Scan for the cell matching the given text and deliver its (x, y) coordinate at center. 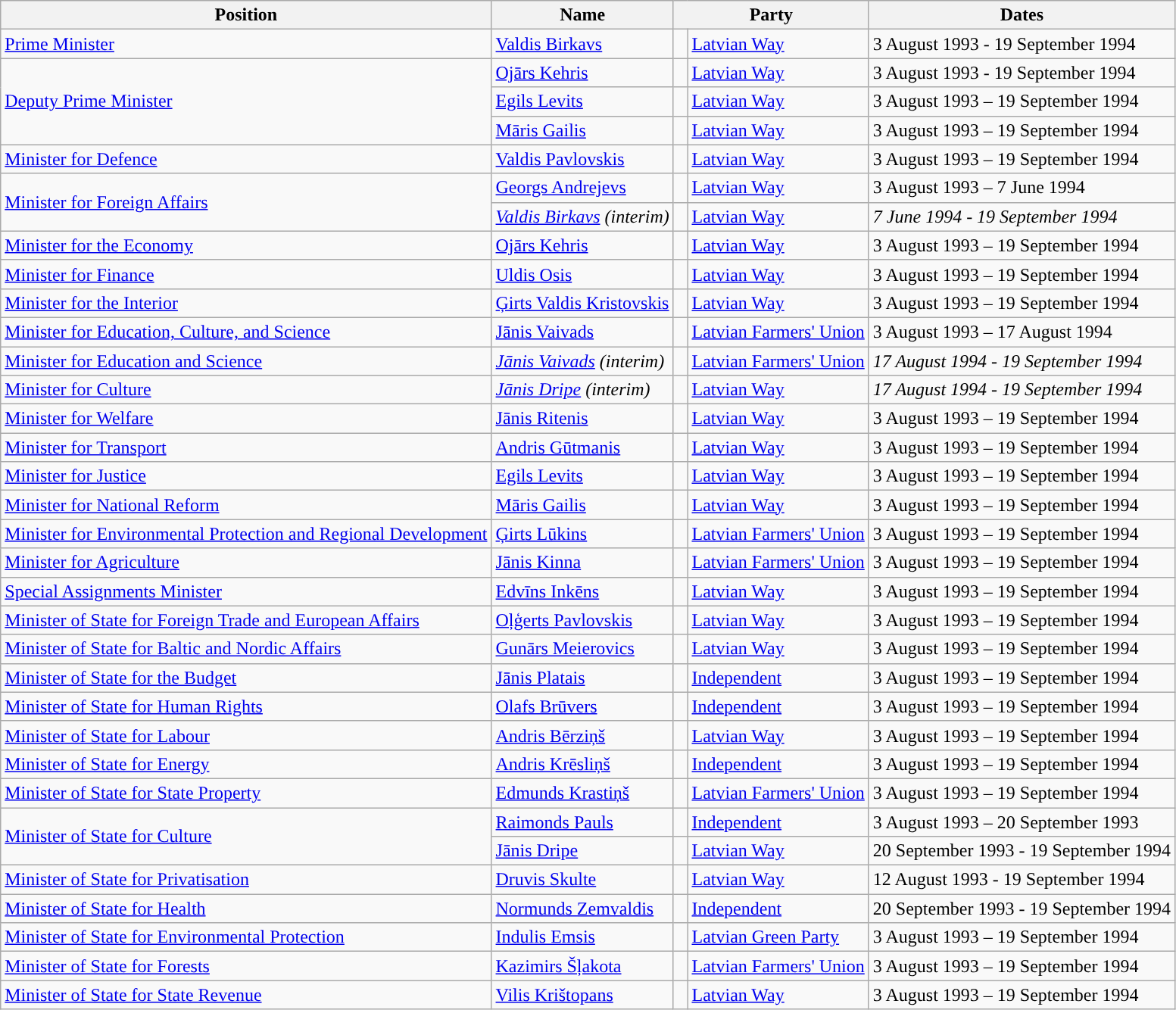
Jānis Dripe (interim) (582, 390)
Gunārs Meierovics (582, 649)
Minister of State for Baltic and Nordic Affairs (246, 649)
Dates (1022, 15)
Minister for the Interior (246, 303)
Jānis Dripe (582, 851)
Valdis Birkavs (582, 44)
Minister for the Economy (246, 245)
Edmunds Krastiņš (582, 793)
Jānis Platais (582, 678)
Minister of State for Privatisation (246, 880)
Ģirts Valdis Kristovskis (582, 303)
Jānis Vaivads (582, 332)
Georgs Andrejevs (582, 188)
Andris Krēsliņš (582, 764)
Minister of State for Environmental Protection (246, 937)
Minister of State for Foreign Trade and European Affairs (246, 620)
Party (771, 15)
Minister of State for Energy (246, 764)
Minister of State for Human Rights (246, 706)
Raimonds Pauls (582, 821)
Minister for Culture (246, 390)
Special Assignments Minister (246, 591)
Minister for Transport (246, 447)
Uldis Osis (582, 274)
Minister for Welfare (246, 419)
Minister for Environmental Protection and Regional Development (246, 534)
Minister of State for State Property (246, 793)
Deputy Prime Minister (246, 101)
Edvīns Inkēns (582, 591)
Minister for Defence (246, 159)
Minister for Justice (246, 476)
Oļģerts Pavlovskis (582, 620)
Vilis Krištopans (582, 995)
Name (582, 15)
Kazimirs Šļakota (582, 966)
Minister of State for State Revenue (246, 995)
3 August 1993 – 17 August 1994 (1022, 332)
Minister for Education, Culture, and Science (246, 332)
Prime Minister (246, 44)
Andris Gūtmanis (582, 447)
Latvian Green Party (778, 937)
Position (246, 15)
Minister of State for Labour (246, 735)
Minister of State for Forests (246, 966)
7 June 1994 - 19 September 1994 (1022, 217)
Valdis Pavlovskis (582, 159)
Minister of State for the Budget (246, 678)
3 August 1993 – 20 September 1993 (1022, 821)
12 August 1993 - 19 September 1994 (1022, 880)
Minister of State for Culture (246, 836)
Indulis Emsis (582, 937)
Minister for Education and Science (246, 361)
Minister for Foreign Affairs (246, 202)
Minister for Agriculture (246, 563)
Andris Bērziņš (582, 735)
Minister of State for Health (246, 909)
Normunds Zemvaldis (582, 909)
Ģirts Lūkins (582, 534)
Jānis Vaivads (interim) (582, 361)
Druvis Skulte (582, 880)
Minister for National Reform (246, 505)
3 August 1993 – 7 June 1994 (1022, 188)
Valdis Birkavs (interim) (582, 217)
Jānis Kinna (582, 563)
Minister for Finance (246, 274)
Olafs Brūvers (582, 706)
Jānis Ritenis (582, 419)
